Find where the given text appears and provide that cell's center as [X, Y] coordinate. 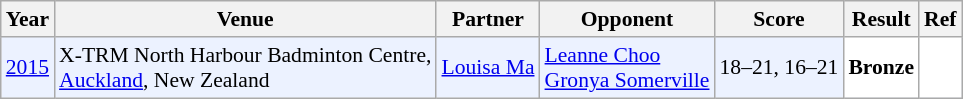
18–21, 16–21 [780, 68]
Score [780, 19]
X-TRM North Harbour Badminton Centre,Auckland, New Zealand [245, 68]
2015 [28, 68]
Leanne Choo Gronya Somerville [628, 68]
Louisa Ma [488, 68]
Bronze [881, 68]
Partner [488, 19]
Venue [245, 19]
Opponent [628, 19]
Ref [940, 19]
Year [28, 19]
Result [881, 19]
